Find where the given text appears and provide that cell's center as [X, Y] coordinate. 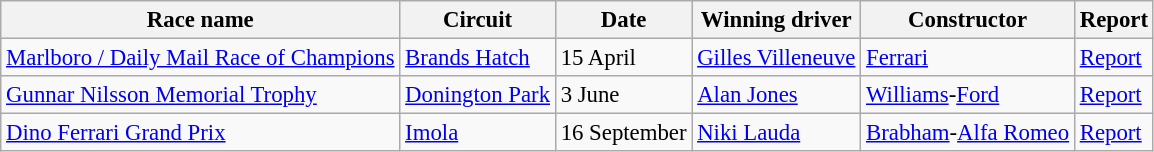
16 September [623, 133]
Ferrari [968, 58]
Circuit [478, 20]
Niki Lauda [776, 133]
Marlboro / Daily Mail Race of Champions [200, 58]
Dino Ferrari Grand Prix [200, 133]
Donington Park [478, 95]
Winning driver [776, 20]
Alan Jones [776, 95]
Williams-Ford [968, 95]
Constructor [968, 20]
Brands Hatch [478, 58]
Imola [478, 133]
Brabham-Alfa Romeo [968, 133]
Date [623, 20]
Gunnar Nilsson Memorial Trophy [200, 95]
Gilles Villeneuve [776, 58]
3 June [623, 95]
Race name [200, 20]
15 April [623, 58]
